Pinpoint the cell where the given text exists, returning its [X, Y] midpoint coordinate. 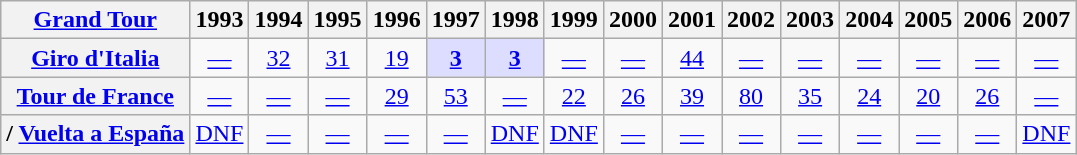
39 [692, 96]
1995 [338, 20]
1999 [574, 20]
35 [810, 96]
31 [338, 58]
2000 [632, 20]
1993 [220, 20]
29 [396, 96]
2007 [1046, 20]
Grand Tour [96, 20]
1996 [396, 20]
53 [456, 96]
24 [870, 96]
2002 [752, 20]
44 [692, 58]
Giro d'Italia [96, 58]
22 [574, 96]
80 [752, 96]
/ Vuelta a España [96, 134]
2003 [810, 20]
Tour de France [96, 96]
2005 [928, 20]
19 [396, 58]
1994 [278, 20]
2006 [988, 20]
1998 [514, 20]
2004 [870, 20]
32 [278, 58]
2001 [692, 20]
1997 [456, 20]
20 [928, 96]
